Search for the cell housing the specified text and yield its (x, y) center coordinate. 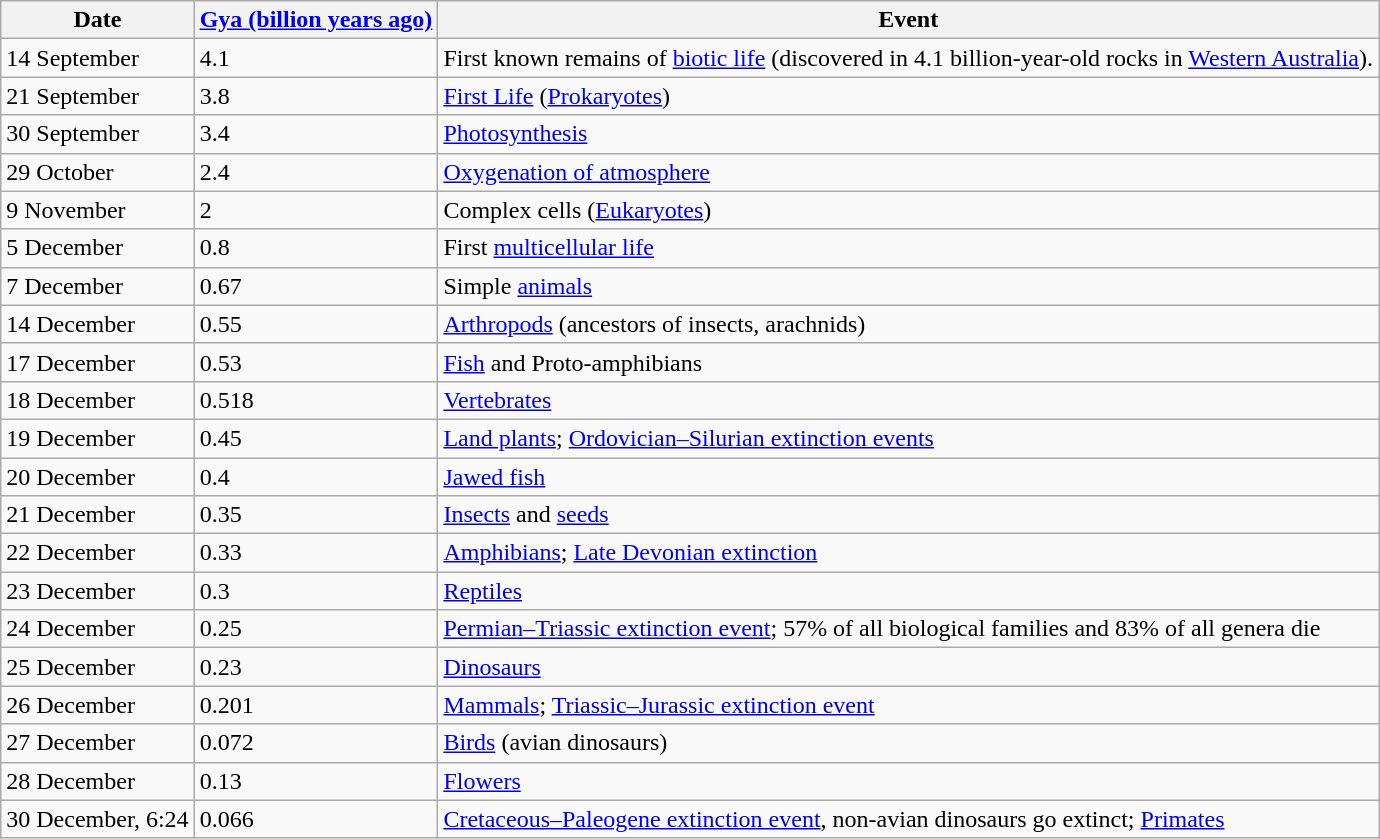
3.8 (316, 96)
Date (98, 20)
Jawed fish (908, 477)
3.4 (316, 134)
First known remains of biotic life (discovered in 4.1 billion-year-old rocks in Western Australia). (908, 58)
0.67 (316, 286)
22 December (98, 553)
21 December (98, 515)
0.4 (316, 477)
Gya (billion years ago) (316, 20)
30 September (98, 134)
20 December (98, 477)
17 December (98, 362)
Reptiles (908, 591)
Amphibians; Late Devonian extinction (908, 553)
28 December (98, 781)
Photosynthesis (908, 134)
Permian–Triassic extinction event; 57% of all biological families and 83% of all genera die (908, 629)
29 October (98, 172)
0.066 (316, 819)
0.25 (316, 629)
Simple animals (908, 286)
2.4 (316, 172)
18 December (98, 400)
0.35 (316, 515)
26 December (98, 705)
0.518 (316, 400)
27 December (98, 743)
Complex cells (Eukaryotes) (908, 210)
0.33 (316, 553)
5 December (98, 248)
19 December (98, 438)
0.072 (316, 743)
2 (316, 210)
9 November (98, 210)
Cretaceous–Paleogene extinction event, non-avian dinosaurs go extinct; Primates (908, 819)
0.3 (316, 591)
Land plants; Ordovician–Silurian extinction events (908, 438)
24 December (98, 629)
0.55 (316, 324)
Event (908, 20)
7 December (98, 286)
Vertebrates (908, 400)
First Life (Prokaryotes) (908, 96)
Arthropods (ancestors of insects, arachnids) (908, 324)
23 December (98, 591)
Insects and seeds (908, 515)
14 September (98, 58)
0.45 (316, 438)
First multicellular life (908, 248)
Fish and Proto-amphibians (908, 362)
Flowers (908, 781)
0.201 (316, 705)
14 December (98, 324)
Birds (avian dinosaurs) (908, 743)
Dinosaurs (908, 667)
4.1 (316, 58)
0.53 (316, 362)
0.8 (316, 248)
30 December, 6:24 (98, 819)
0.13 (316, 781)
Oxygenation of atmosphere (908, 172)
0.23 (316, 667)
21 September (98, 96)
Mammals; Triassic–Jurassic extinction event (908, 705)
25 December (98, 667)
